Extract the [x, y] coordinate from the center of the cell holding the provided text.  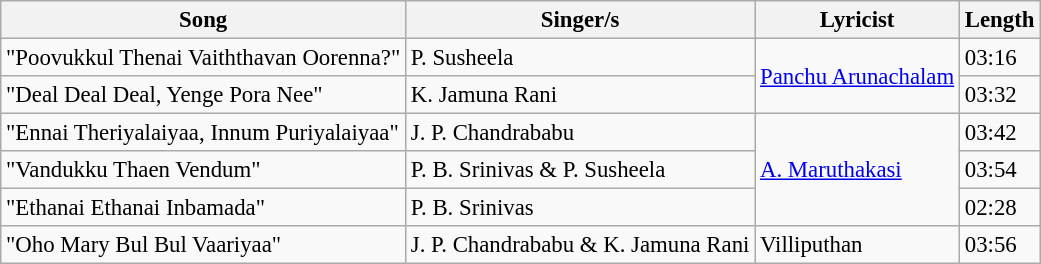
Length [1000, 20]
P. Susheela [580, 58]
03:32 [1000, 95]
"Vandukku Thaen Vendum" [204, 170]
03:56 [1000, 245]
"Oho Mary Bul Bul Vaariyaa" [204, 245]
"Ennai Theriyalaiyaa, Innum Puriyalaiyaa" [204, 133]
Song [204, 20]
Singer/s [580, 20]
"Poovukkul Thenai Vaiththavan Oorenna?" [204, 58]
Villiputhan [858, 245]
J. P. Chandrababu [580, 133]
03:16 [1000, 58]
Panchu Arunachalam [858, 76]
"Deal Deal Deal, Yenge Pora Nee" [204, 95]
P. B. Srinivas [580, 208]
"Ethanai Ethanai Inbamada" [204, 208]
K. Jamuna Rani [580, 95]
P. B. Srinivas & P. Susheela [580, 170]
03:42 [1000, 133]
J. P. Chandrababu & K. Jamuna Rani [580, 245]
03:54 [1000, 170]
02:28 [1000, 208]
A. Maruthakasi [858, 170]
Lyricist [858, 20]
